Pinpoint the cell where the given text exists, returning its [X, Y] midpoint coordinate. 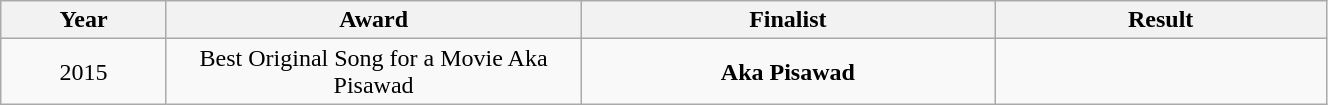
Best Original Song for a Movie Aka Pisawad [373, 72]
2015 [84, 72]
Award [373, 20]
Aka Pisawad [788, 72]
Finalist [788, 20]
Year [84, 20]
Result [1160, 20]
